Provide the (x, y) coordinate of the cell's center where the given text is located.  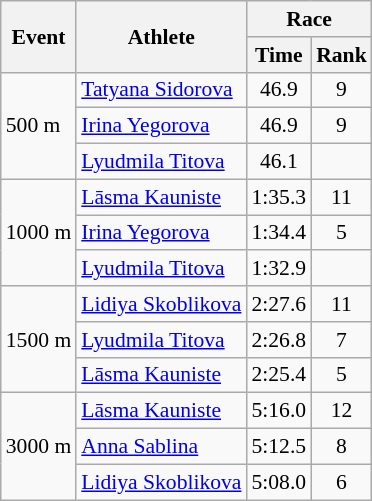
Anna Sablina (161, 447)
46.1 (278, 162)
5:08.0 (278, 482)
3000 m (38, 446)
6 (342, 482)
1:35.3 (278, 197)
500 m (38, 126)
1000 m (38, 232)
2:26.8 (278, 340)
1:34.4 (278, 233)
1500 m (38, 340)
5:16.0 (278, 411)
Tatyana Sidorova (161, 90)
2:27.6 (278, 304)
1:32.9 (278, 269)
8 (342, 447)
Athlete (161, 36)
2:25.4 (278, 375)
7 (342, 340)
5:12.5 (278, 447)
Event (38, 36)
Rank (342, 55)
12 (342, 411)
Race (308, 19)
Time (278, 55)
